Search for the cell housing the specified text and yield its [X, Y] center coordinate. 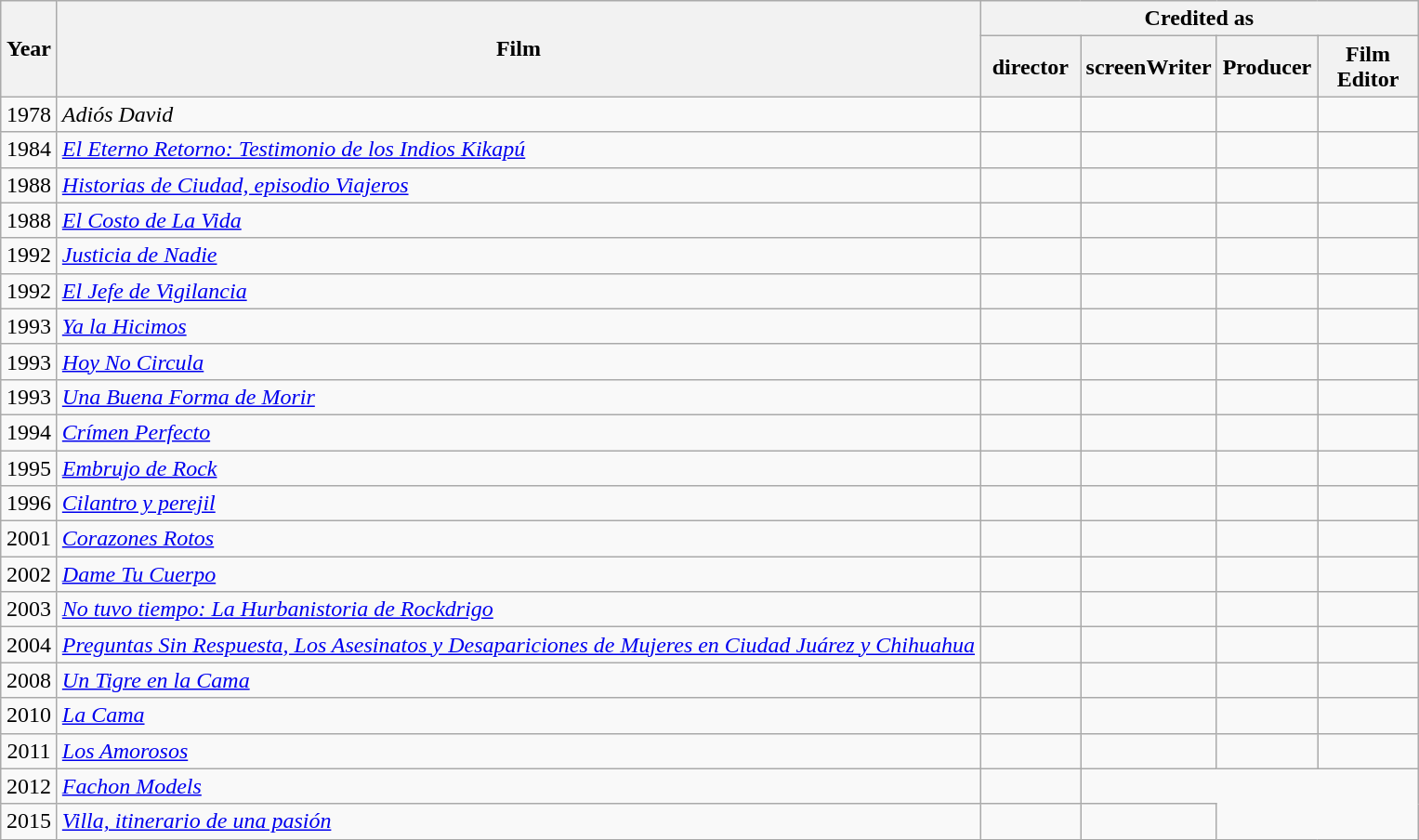
Embrujo de Rock [519, 467]
Year [30, 48]
2004 [30, 645]
Villa, itinerario de una pasión [519, 821]
1984 [30, 150]
Ya la Hicimos [519, 326]
2011 [30, 751]
Corazones Rotos [519, 539]
La Cama [519, 715]
Film Editor [1368, 67]
1994 [30, 432]
2015 [30, 821]
2001 [30, 539]
Un Tigre en la Cama [519, 680]
2002 [30, 574]
Justicia de Nadie [519, 256]
Hoy No Circula [519, 361]
No tuvo tiempo: La Hurbanistoria de Rockdrigo [519, 610]
Una Buena Forma de Morir [519, 397]
Producer [1268, 67]
1996 [30, 504]
Dame Tu Cuerpo [519, 574]
2008 [30, 680]
Film [519, 48]
Los Amorosos [519, 751]
1978 [30, 114]
Fachon Models [519, 786]
Adiós David [519, 114]
screenWriter [1149, 67]
2010 [30, 715]
Credited as [1199, 19]
Historias de Ciudad, episodio Viajeros [519, 185]
2012 [30, 786]
El Eterno Retorno: Testimonio de los Indios Kikapú [519, 150]
Preguntas Sin Respuesta, Los Asesinatos y Desapariciones de Mujeres en Ciudad Juárez y Chihuahua [519, 645]
El Costo de La Vida [519, 220]
2003 [30, 610]
Cilantro y perejil [519, 504]
El Jefe de Vigilancia [519, 291]
1995 [30, 467]
Crímen Perfecto [519, 432]
director [1030, 67]
